From the cell containing the given text, extract its center point as [X, Y] coordinate. 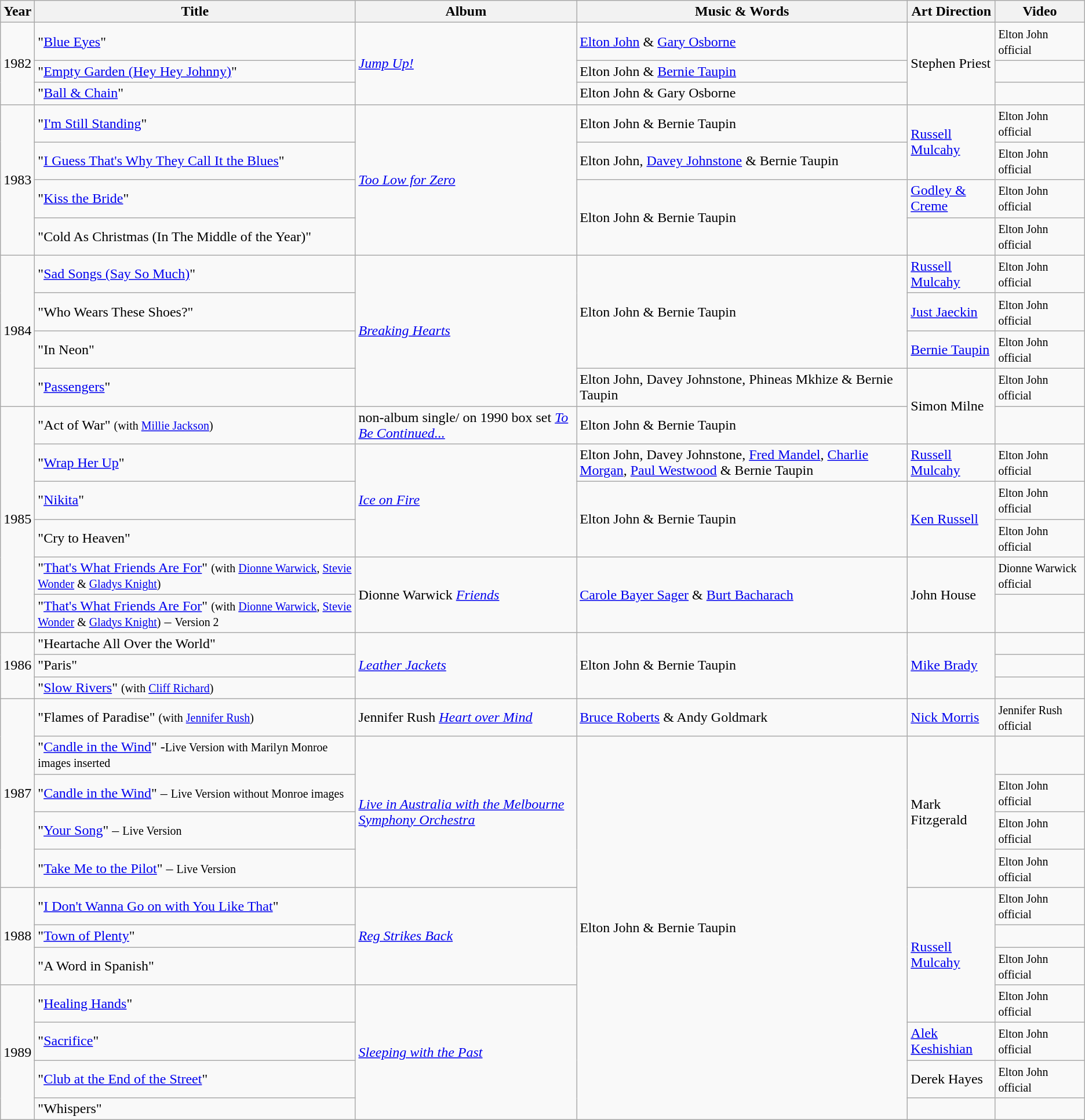
1988 [17, 936]
Mike Brady [952, 666]
Elton John, Davey Johnstone, Phineas Mkhize & Bernie Taupin [742, 387]
"Cry to Heaven" [195, 538]
Ice on Fire [466, 501]
Year [17, 12]
non-album single/ on 1990 box set To Be Continued... [466, 424]
1984 [17, 330]
Dionne Warwick Friends [466, 595]
Mark Fitzgerald [952, 812]
Bruce Roberts & Andy Goldmark [742, 718]
"Blue Eyes" [195, 42]
"Sad Songs (Say So Much)" [195, 274]
1982 [17, 64]
"Whispers" [195, 1109]
Stephen Priest [952, 64]
"Who Wears These Shoes?" [195, 312]
Music & Words [742, 12]
"Slow Rivers" (with Cliff Richard) [195, 688]
Sleeping with the Past [466, 1053]
Derek Hayes [952, 1079]
Album [466, 12]
"Passengers" [195, 387]
"I'm Still Standing" [195, 123]
"Flames of Paradise" (with Jennifer Rush) [195, 718]
"I Guess That's Why They Call It the Blues" [195, 161]
1985 [17, 519]
"Candle in the Wind" – Live Version without Monroe images [195, 793]
"Heartache All Over the World" [195, 643]
"Paris" [195, 666]
John House [952, 595]
1987 [17, 793]
Just Jaeckin [952, 312]
"Your Song" – Live Version [195, 830]
Title [195, 12]
Dionne Warwick official [1040, 576]
Ken Russell [952, 519]
Leather Jackets [466, 666]
"Wrap Her Up" [195, 463]
Breaking Hearts [466, 330]
"Sacrifice" [195, 1041]
Godley & Creme [952, 198]
"Act of War" (with Millie Jackson) [195, 424]
1986 [17, 666]
Jennifer Rush Heart over Mind [466, 718]
Jump Up! [466, 64]
"Ball & Chain" [195, 93]
"That's What Friends Are For" (with Dionne Warwick, Stevie Wonder & Gladys Knight) – Version 2 [195, 613]
Too Low for Zero [466, 180]
"Empty Garden (Hey Hey Johnny)" [195, 71]
"Nikita" [195, 501]
"In Neon" [195, 349]
Live in Australia with the Melbourne Symphony Orchestra [466, 812]
"Cold As Christmas (In The Middle of the Year)" [195, 237]
"Candle in the Wind" -Live Version with Marilyn Monroe images inserted [195, 755]
Jennifer Rush official [1040, 718]
Alek Keshishian [952, 1041]
Reg Strikes Back [466, 936]
1989 [17, 1053]
"Kiss the Bride" [195, 198]
"A Word in Spanish" [195, 966]
Video [1040, 12]
Bernie Taupin [952, 349]
Nick Morris [952, 718]
1983 [17, 180]
Carole Bayer Sager & Burt Bacharach [742, 595]
"Take Me to the Pilot" – Live Version [195, 868]
"That's What Friends Are For" (with Dionne Warwick, Stevie Wonder & Gladys Knight) [195, 576]
Elton John, Davey Johnstone & Bernie Taupin [742, 161]
"Club at the End of the Street" [195, 1079]
Elton John, Davey Johnstone, Fred Mandel, Charlie Morgan, Paul Westwood & Bernie Taupin [742, 463]
"Healing Hands" [195, 1004]
Art Direction [952, 12]
"Town of Plenty" [195, 936]
Simon Milne [952, 406]
"I Don't Wanna Go on with You Like That" [195, 906]
